Determine the (X, Y) coordinate at the center of the cell enclosing the given text.  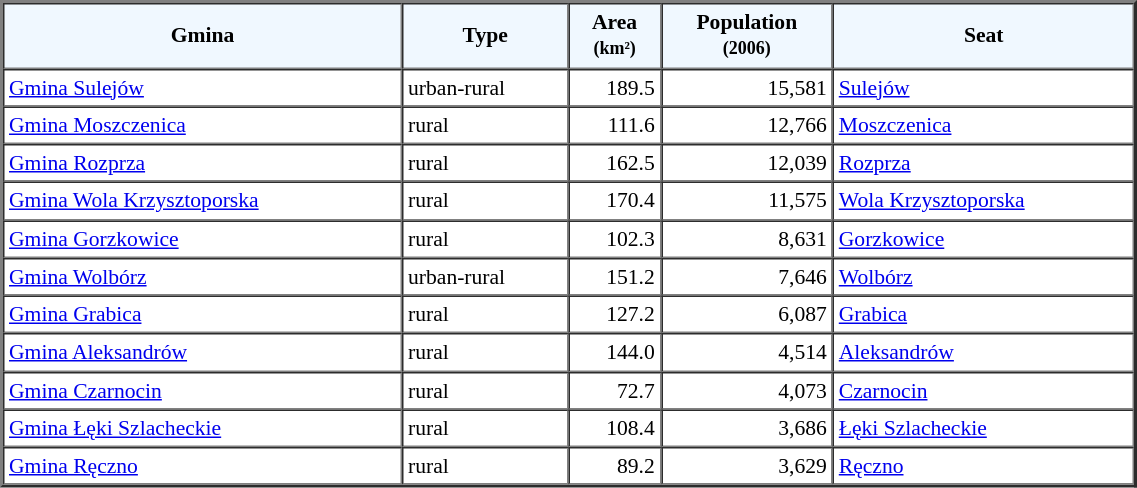
3,629 (747, 466)
15,581 (747, 87)
Gmina Wola Krzysztoporska (202, 201)
108.4 (614, 428)
Wola Krzysztoporska (984, 201)
Sulejów (984, 87)
6,087 (747, 315)
Rozprza (984, 163)
144.0 (614, 353)
Seat (984, 36)
Gmina Grabica (202, 315)
12,766 (747, 125)
Gmina Wolbórz (202, 277)
Gmina Łęki Szlacheckie (202, 428)
162.5 (614, 163)
Łęki Szlacheckie (984, 428)
Czarnocin (984, 390)
Gmina Sulejów (202, 87)
11,575 (747, 201)
Gmina Czarnocin (202, 390)
Gorzkowice (984, 239)
111.6 (614, 125)
Population(2006) (747, 36)
Moszczenica (984, 125)
Aleksandrów (984, 353)
102.3 (614, 239)
12,039 (747, 163)
151.2 (614, 277)
127.2 (614, 315)
Type (485, 36)
Gmina Aleksandrów (202, 353)
Area(km²) (614, 36)
4,073 (747, 390)
189.5 (614, 87)
4,514 (747, 353)
Gmina Gorzkowice (202, 239)
Grabica (984, 315)
72.7 (614, 390)
89.2 (614, 466)
Wolbórz (984, 277)
Gmina Ręczno (202, 466)
3,686 (747, 428)
Gmina (202, 36)
8,631 (747, 239)
Gmina Moszczenica (202, 125)
Ręczno (984, 466)
Gmina Rozprza (202, 163)
7,646 (747, 277)
170.4 (614, 201)
